Scan for the cell matching the given text and deliver its [X, Y] coordinate at center. 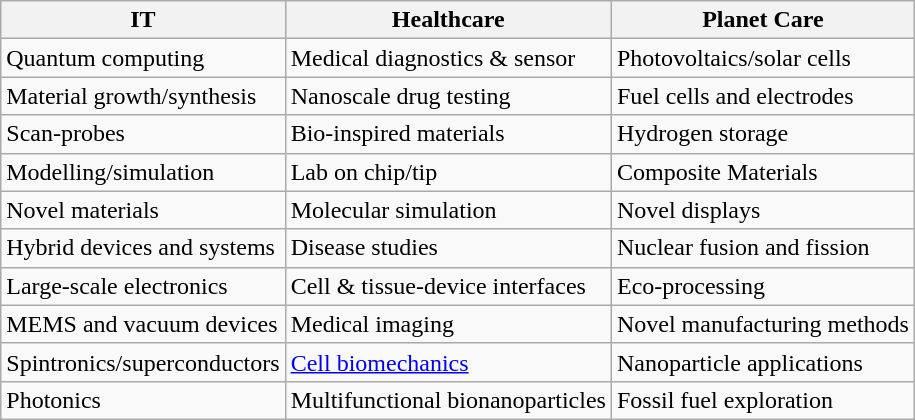
Nuclear fusion and fission [762, 248]
Medical imaging [448, 324]
Composite Materials [762, 172]
Planet Care [762, 20]
Medical diagnostics & sensor [448, 58]
Photovoltaics/solar cells [762, 58]
Novel displays [762, 210]
Molecular simulation [448, 210]
Material growth/synthesis [143, 96]
Spintronics/superconductors [143, 362]
Novel manufacturing methods [762, 324]
Fossil fuel exploration [762, 400]
Modelling/simulation [143, 172]
Bio-inspired materials [448, 134]
Cell & tissue-device interfaces [448, 286]
Novel materials [143, 210]
Hybrid devices and systems [143, 248]
Lab on chip/tip [448, 172]
Hydrogen storage [762, 134]
Quantum computing [143, 58]
Disease studies [448, 248]
Cell biomechanics [448, 362]
Scan-probes [143, 134]
Eco-processing [762, 286]
Photonics [143, 400]
Large-scale electronics [143, 286]
Fuel cells and electrodes [762, 96]
Nanoparticle applications [762, 362]
Nanoscale drug testing [448, 96]
Healthcare [448, 20]
Multifunctional bionanoparticles [448, 400]
MEMS and vacuum devices [143, 324]
IT [143, 20]
